Identify which cell holds the provided text, then report its (x, y) central coordinate. 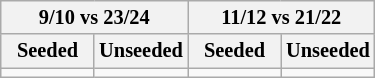
9/10 vs 23/24 (94, 17)
11/12 vs 21/22 (282, 17)
